Output the (X, Y) coordinate of the center of the cell containing the given text.  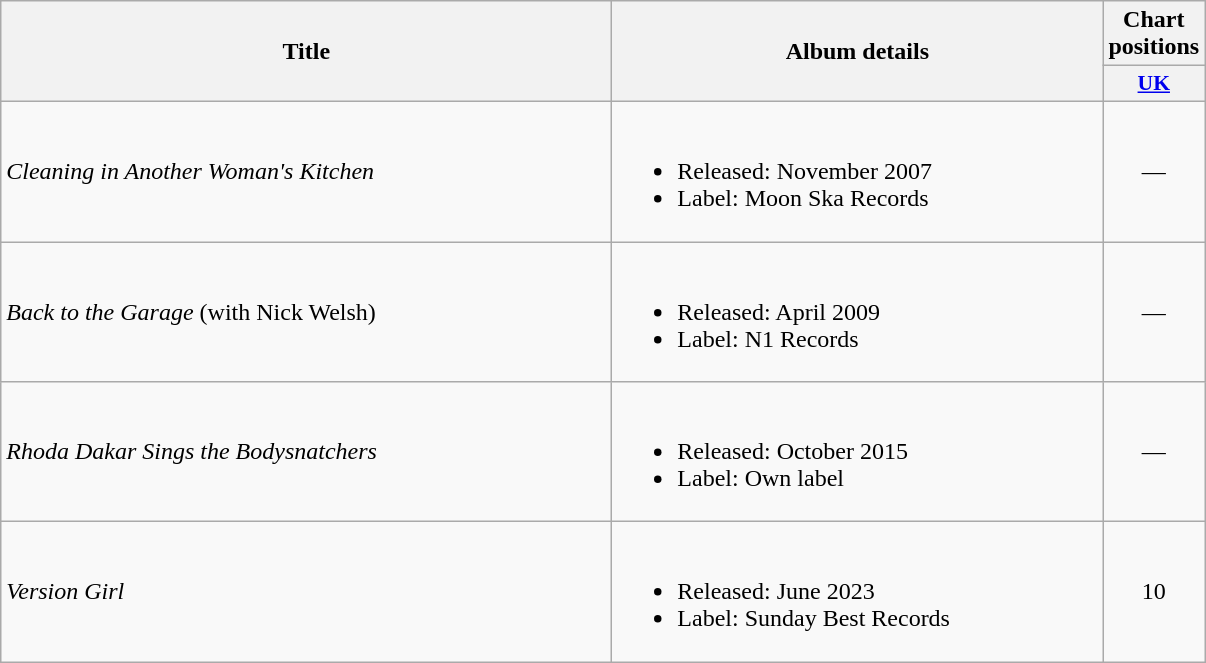
Title (306, 52)
Cleaning in Another Woman's Kitchen (306, 171)
10 (1154, 592)
Album details (858, 52)
Chart positions (1154, 34)
Rhoda Dakar Sings the Bodysnatchers (306, 452)
UK (1154, 84)
Released: April 2009Label: N1 Records (858, 312)
Released: October 2015Label: Own label (858, 452)
Released: June 2023Label: Sunday Best Records (858, 592)
Back to the Garage (with Nick Welsh) (306, 312)
Version Girl (306, 592)
Released: November 2007Label: Moon Ska Records (858, 171)
